Output the (X, Y) coordinate of the center of the cell containing the given text.  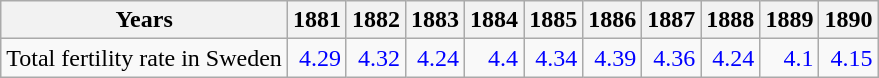
1885 (554, 20)
4.36 (672, 58)
4.32 (376, 58)
1883 (436, 20)
4.15 (848, 58)
4.29 (316, 58)
4.39 (612, 58)
Years (144, 20)
1881 (316, 20)
1890 (848, 20)
1888 (730, 20)
1887 (672, 20)
4.34 (554, 58)
1886 (612, 20)
Total fertility rate in Sweden (144, 58)
4.1 (790, 58)
1884 (494, 20)
1889 (790, 20)
4.4 (494, 58)
1882 (376, 20)
